Pinpoint the cell where the given text exists, returning its (x, y) midpoint coordinate. 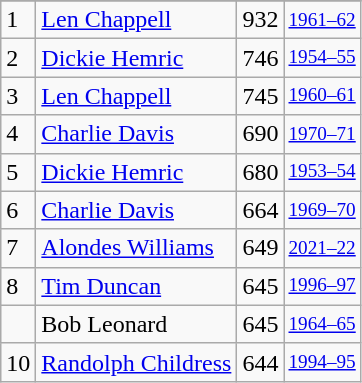
2 (18, 58)
1960–61 (322, 96)
10 (18, 362)
8 (18, 286)
746 (260, 58)
1954–55 (322, 58)
649 (260, 248)
7 (18, 248)
1996–97 (322, 286)
1961–62 (322, 20)
1953–54 (322, 172)
Alondes Williams (136, 248)
Randolph Childress (136, 362)
Bob Leonard (136, 324)
5 (18, 172)
680 (260, 172)
1964–65 (322, 324)
1969–70 (322, 210)
664 (260, 210)
644 (260, 362)
1 (18, 20)
6 (18, 210)
3 (18, 96)
690 (260, 134)
Tim Duncan (136, 286)
745 (260, 96)
1970–71 (322, 134)
2021–22 (322, 248)
1994–95 (322, 362)
4 (18, 134)
932 (260, 20)
